Locate the cell with the specified text and output its [X, Y] center coordinate. 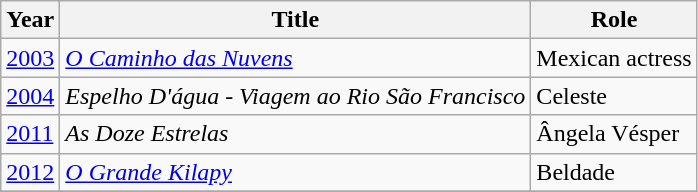
Celeste [614, 96]
Espelho D'água - Viagem ao Rio São Francisco [296, 96]
As Doze Estrelas [296, 134]
O Grande Kilapy [296, 172]
Ângela Vésper [614, 134]
Role [614, 20]
2003 [30, 58]
2004 [30, 96]
O Caminho das Nuvens [296, 58]
2012 [30, 172]
Title [296, 20]
Beldade [614, 172]
Mexican actress [614, 58]
2011 [30, 134]
Year [30, 20]
